Return the (X, Y) coordinate for the center point of the cell that contains the specified text.  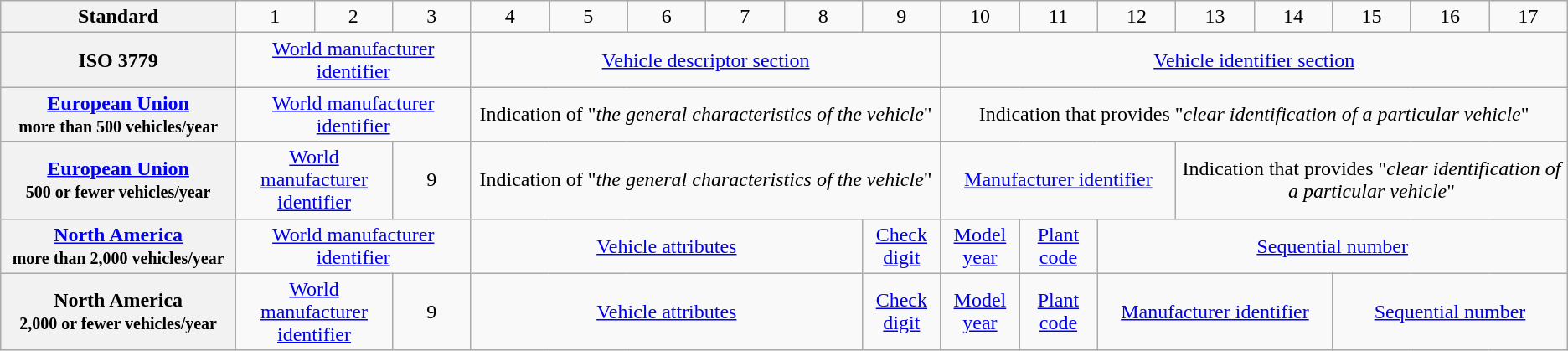
8 (823, 17)
European Union500 or fewer vehicles/year (119, 180)
11 (1059, 17)
Vehicle descriptor section (705, 60)
North Americamore than 2,000 vehicles/year (119, 246)
14 (1293, 17)
2 (353, 17)
15 (1372, 17)
European Unionmore than 500 vehicles/year (119, 114)
10 (980, 17)
North America2,000 or fewer vehicles/year (119, 312)
12 (1137, 17)
5 (589, 17)
3 (432, 17)
Standard (119, 17)
1 (275, 17)
13 (1215, 17)
6 (667, 17)
17 (1529, 17)
ISO 3779 (119, 60)
Vehicle identifier section (1254, 60)
4 (510, 17)
16 (1450, 17)
7 (745, 17)
